From the cell containing the given text, extract its center point as [x, y] coordinate. 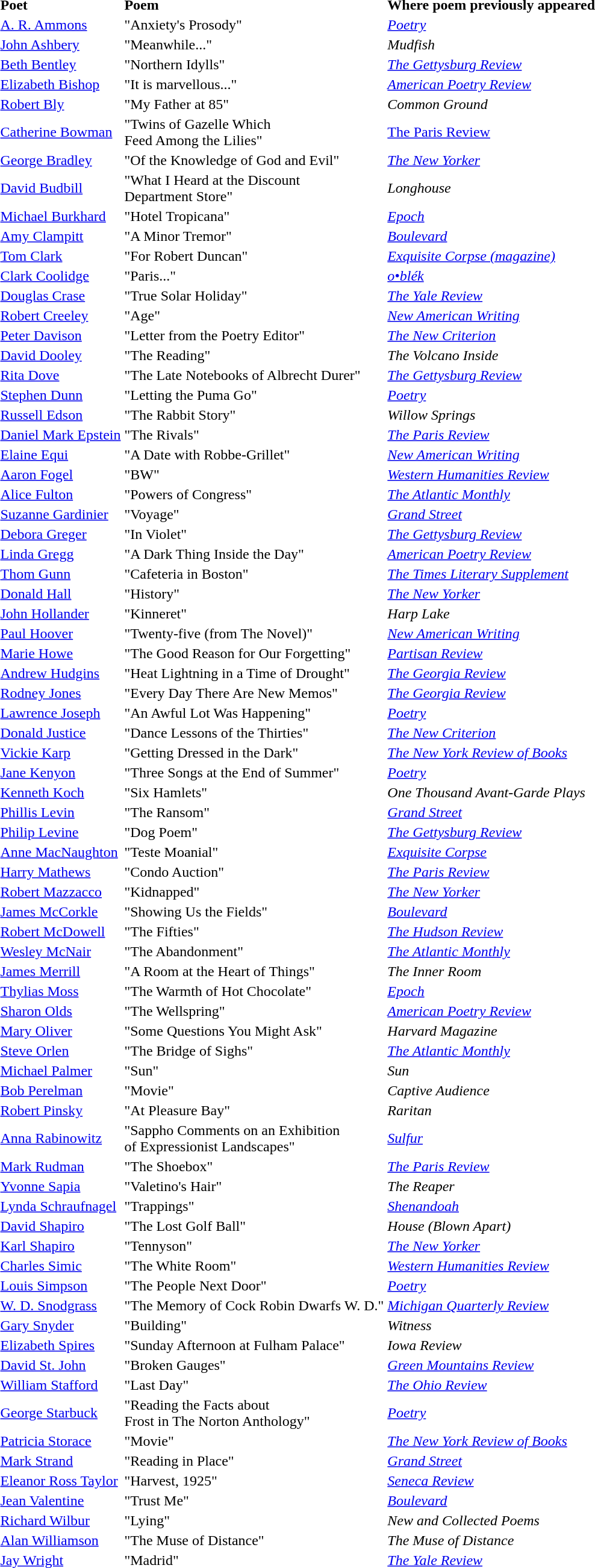
"Last Day" [254, 1385]
"The People Next Door" [254, 1286]
"A Date with Robbe-Grillet" [254, 455]
"Showing Us the Fields" [254, 912]
"It is marvellous..." [254, 84]
"Hotel Tropicana" [254, 216]
"Sunday Afternoon at Fulham Palace" [254, 1345]
"Twenty-five (from The Novel)" [254, 633]
"History" [254, 594]
"Northern Idylls" [254, 64]
"The Wellspring" [254, 1011]
"Reading the Facts about Frost in The Norton Anthology" [254, 1413]
"Harvest, 1925" [254, 1481]
"The Bridge of Sighs" [254, 1051]
"Lying" [254, 1520]
"An Awful Lot Was Happening" [254, 713]
"True Solar Holiday" [254, 296]
"Letting the Puma Go" [254, 395]
"The Ransom" [254, 812]
"Broken Gauges" [254, 1365]
"Voyage" [254, 514]
"Kinneret" [254, 614]
"The Shoebox" [254, 1166]
"The Late Notebooks of Albrecht Durer" [254, 375]
"The Muse of Distance" [254, 1540]
"Trust Me" [254, 1501]
"The Memory of Cock Robin Dwarfs W. D." [254, 1305]
"Anxiety's Prosody" [254, 25]
"Sappho Comments on an Exhibition of Expressionist Landscapes" [254, 1138]
"A Minor Tremor" [254, 236]
"Cafeteria in Boston" [254, 574]
"The Abandonment" [254, 951]
"Kidnapped" [254, 892]
"Sun" [254, 1071]
"Building" [254, 1325]
"Dance Lessons of the Thirties" [254, 733]
"The Fifties" [254, 932]
"Powers of Congress" [254, 494]
"Twins of Gazelle Which Feed Among the Lilies" [254, 132]
"Every Day There Are New Memos" [254, 693]
"Trappings" [254, 1206]
"Teste Moanial" [254, 852]
"Dog Poem" [254, 832]
"For Robert Duncan" [254, 256]
"A Room at the Heart of Things" [254, 971]
"In Violet" [254, 534]
"What I Heard at the Discount Department Store" [254, 188]
"Heat Lightning in a Time of Drought" [254, 673]
"Paris..." [254, 276]
"My Father at 85" [254, 104]
"Of the Knowledge of God and Evil" [254, 160]
"Tennyson" [254, 1246]
"Six Hamlets" [254, 792]
"The Rabbit Story" [254, 415]
"The Good Reason for Our Forgetting" [254, 653]
"A Dark Thing Inside the Day" [254, 554]
"The Warmth of Hot Chocolate" [254, 991]
"The White Room" [254, 1266]
"The Rivals" [254, 435]
"Three Songs at the End of Summer" [254, 773]
"Valetino's Hair" [254, 1186]
"Meanwhile..." [254, 45]
"At Pleasure Bay" [254, 1110]
"Age" [254, 316]
"BW" [254, 474]
"Reading in Place" [254, 1461]
"Condo Auction" [254, 872]
"Getting Dressed in the Dark" [254, 753]
"The Lost Golf Ball" [254, 1226]
"The Reading" [254, 355]
"Letter from the Poetry Editor" [254, 335]
"Some Questions You Might Ask" [254, 1031]
